Output the [x, y] coordinate of the center of the cell containing the given text.  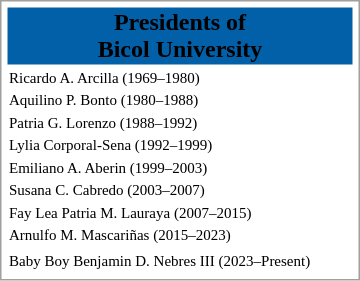
Lylia Corporal-Sena (1992–1999) [180, 145]
Aquilino P. Bonto (1980–1988) [180, 100]
Presidents of Bicol University [180, 36]
Emiliano A. Aberin (1999–2003) [180, 168]
Arnulfo M. Mascariñas (2015–2023) [180, 235]
Susana C. Cabredo (2003–2007) [180, 190]
Baby Boy Benjamin D. Nebres III (2023–Present) [180, 260]
Patria G. Lorenzo (1988–1992) [180, 122]
Fay Lea Patria M. Lauraya (2007–2015) [180, 212]
Ricardo A. Arcilla (1969–1980) [180, 78]
